Return [X, Y] of the center of cell containing provided text 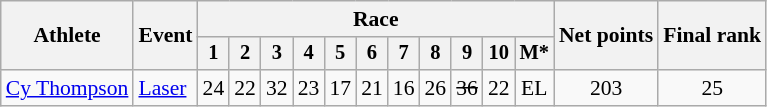
16 [404, 88]
1 [214, 54]
26 [436, 88]
25 [712, 88]
4 [309, 54]
Race [376, 19]
Laser [165, 88]
10 [499, 54]
7 [404, 54]
EL [534, 88]
Athlete [68, 36]
Event [165, 36]
24 [214, 88]
23 [309, 88]
17 [340, 88]
M* [534, 54]
Cy Thompson [68, 88]
Final rank [712, 36]
203 [606, 88]
32 [277, 88]
21 [372, 88]
36 [467, 88]
5 [340, 54]
6 [372, 54]
Net points [606, 36]
9 [467, 54]
3 [277, 54]
2 [245, 54]
8 [436, 54]
